Output the [x, y] coordinate of the center of the cell containing the given text.  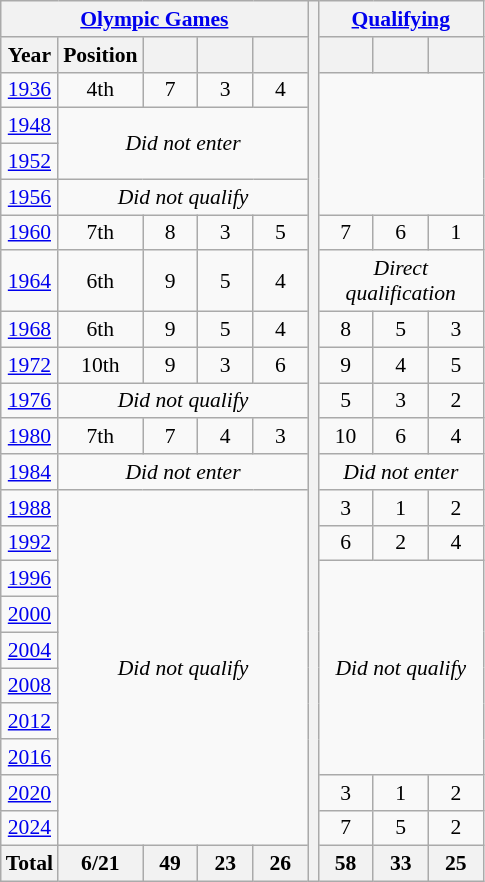
4th [100, 90]
1988 [30, 508]
25 [456, 864]
1952 [30, 162]
Qualifying [400, 19]
Direct qualification [400, 282]
Olympic Games [154, 19]
58 [346, 864]
23 [226, 864]
6/21 [100, 864]
10th [100, 365]
1964 [30, 282]
1968 [30, 330]
2016 [30, 757]
49 [170, 864]
1960 [30, 233]
2020 [30, 793]
1936 [30, 90]
10 [346, 437]
1980 [30, 437]
26 [280, 864]
Total [30, 864]
Position [100, 55]
2004 [30, 650]
2000 [30, 615]
1992 [30, 543]
2024 [30, 828]
2012 [30, 722]
1996 [30, 579]
1984 [30, 472]
1948 [30, 126]
33 [400, 864]
Year [30, 55]
1972 [30, 365]
2008 [30, 686]
1956 [30, 197]
1976 [30, 401]
